Pinpoint the cell where the given text exists, returning its [X, Y] midpoint coordinate. 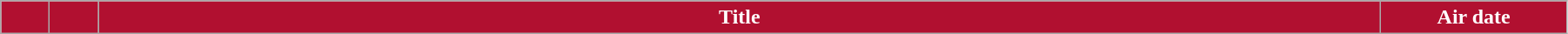
Title [740, 17]
Air date [1474, 17]
